Locate the cell with the specified text and output its [X, Y] center coordinate. 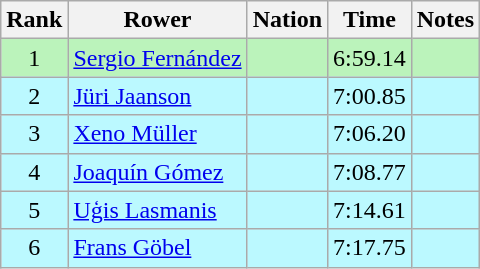
Joaquín Gómez [158, 172]
7:14.61 [370, 210]
Jüri Jaanson [158, 96]
Rank [34, 20]
4 [34, 172]
Time [370, 20]
Uģis Lasmanis [158, 210]
7:08.77 [370, 172]
2 [34, 96]
Xeno Müller [158, 134]
Nation [287, 20]
1 [34, 58]
5 [34, 210]
Sergio Fernández [158, 58]
Frans Göbel [158, 248]
3 [34, 134]
Notes [445, 20]
Rower [158, 20]
6 [34, 248]
7:00.85 [370, 96]
7:17.75 [370, 248]
7:06.20 [370, 134]
6:59.14 [370, 58]
